Determine the (x, y) coordinate at the center of the cell enclosing the given text.  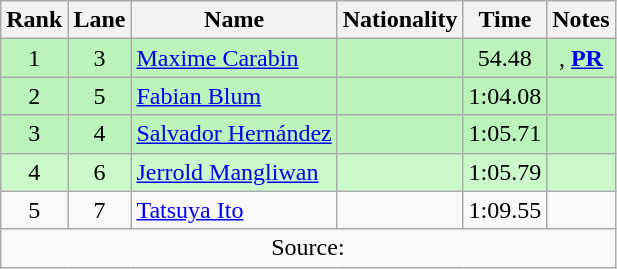
, PR (581, 58)
Name (234, 20)
Source: (308, 248)
2 (34, 96)
Rank (34, 20)
54.48 (505, 58)
Salvador Hernández (234, 134)
1:05.79 (505, 172)
Fabian Blum (234, 96)
7 (100, 210)
1:05.71 (505, 134)
Jerrold Mangliwan (234, 172)
Lane (100, 20)
6 (100, 172)
1:04.08 (505, 96)
Nationality (400, 20)
1 (34, 58)
1:09.55 (505, 210)
Maxime Carabin (234, 58)
Time (505, 20)
Notes (581, 20)
Tatsuya Ito (234, 210)
